Search for the cell housing the specified text and yield its [X, Y] center coordinate. 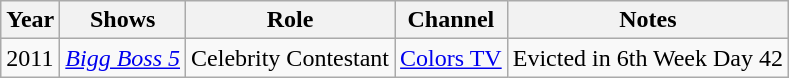
Year [30, 20]
Evicted in 6th Week Day 42 [648, 58]
Shows [123, 20]
Channel [452, 20]
Role [290, 20]
Bigg Boss 5 [123, 58]
Celebrity Contestant [290, 58]
Notes [648, 20]
2011 [30, 58]
Colors TV [452, 58]
